Locate the cell with the specified text and output its [X, Y] center coordinate. 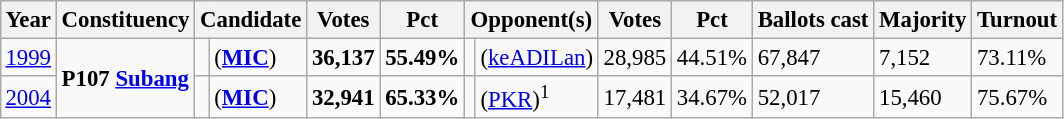
P107 Subang [125, 78]
32,941 [344, 97]
Constituency [125, 20]
36,137 [344, 57]
17,481 [634, 97]
28,985 [634, 57]
15,460 [923, 97]
65.33% [422, 97]
Opponent(s) [531, 20]
Year [28, 20]
Turnout [1018, 20]
Majority [923, 20]
52,017 [812, 97]
75.67% [1018, 97]
34.67% [712, 97]
73.11% [1018, 57]
67,847 [812, 57]
55.49% [422, 57]
7,152 [923, 57]
(PKR)1 [536, 97]
Ballots cast [812, 20]
(keADILan) [536, 57]
44.51% [712, 57]
Candidate [251, 20]
1999 [28, 57]
2004 [28, 97]
